For the text-containing cell, return its midpoint in [x, y] coordinate format. 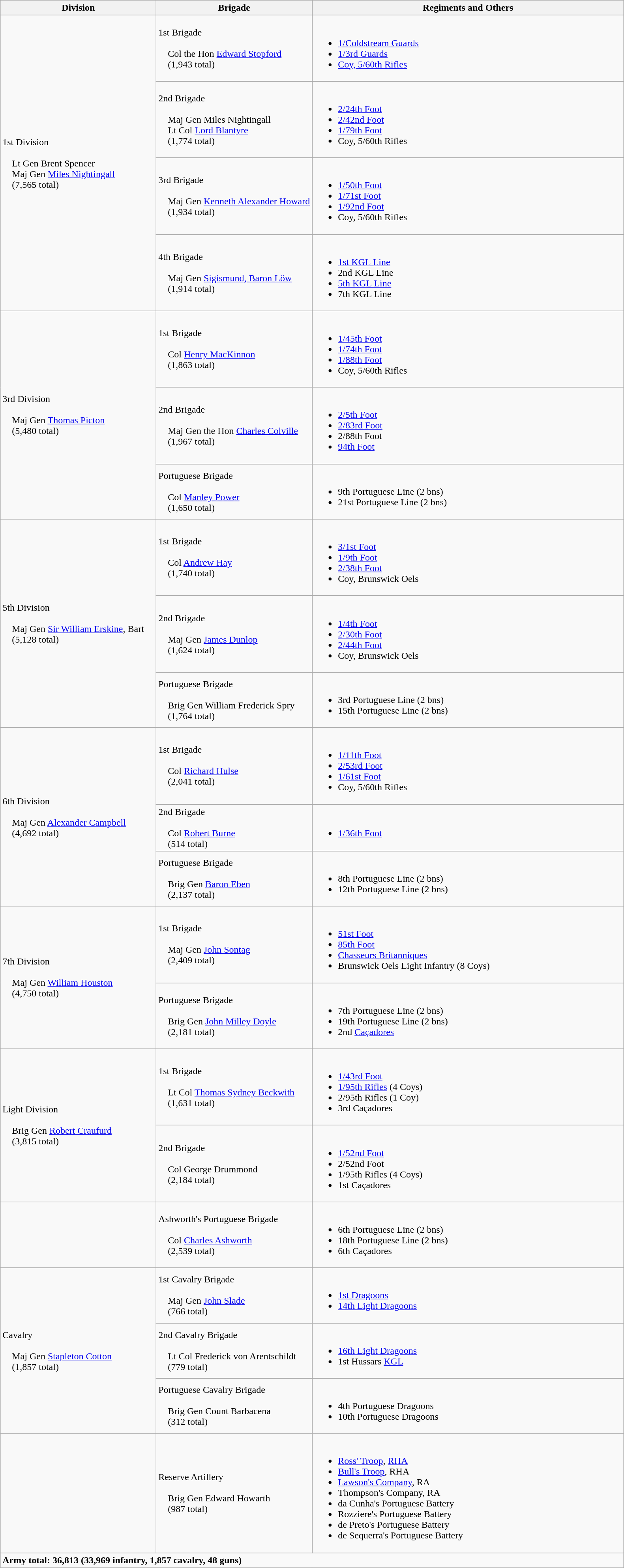
1/50th Foot1/71st Foot1/92nd FootCoy, 5/60th Rifles [468, 196]
1/52nd Foot2/52nd Foot1/95th Rifles (4 Coys)1st Caçadores [468, 1164]
Brigade [234, 8]
1st Cavalry Brigade Maj Gen John Slade (766 total) [234, 1295]
2nd Brigade Maj Gen Miles Nightingall Lt Col Lord Blantyre (1,774 total) [234, 120]
Ashworth's Portuguese Brigade Col Charles Ashworth (2,539 total) [234, 1235]
1/4th Foot2/30th Foot2/44th FootCoy, Brunswick Oels [468, 634]
7th Portuguese Line (2 bns)19th Portuguese Line (2 bns)2nd Caçadores [468, 1016]
1st Brigade Lt Col Thomas Sydney Beckwith (1,631 total) [234, 1087]
Light Division Brig Gen Robert Craufurd (3,815 total) [78, 1125]
9th Portuguese Line (2 bns)21st Portuguese Line (2 bns) [468, 492]
5th Division Maj Gen Sir William Erskine, Bart (5,128 total) [78, 623]
Division [78, 8]
6th Portuguese Line (2 bns)18th Portuguese Line (2 bns)6th Caçadores [468, 1235]
1/11th Foot2/53rd Foot1/61st FootCoy, 5/60th Rifles [468, 766]
1st Brigade Col Henry MacKinnon (1,863 total) [234, 349]
1st Division Lt Gen Brent Spencer Maj Gen Miles Nightingall (7,565 total) [78, 163]
Portuguese Brigade Brig Gen John Milley Doyle (2,181 total) [234, 1016]
Army total: 36,813 (33,969 infantry, 1,857 cavalry, 48 guns) [312, 1560]
1/Coldstream Guards1/3rd GuardsCoy, 5/60th Rifles [468, 48]
1st Brigade Col Richard Hulse (2,041 total) [234, 766]
2/24th Foot2/42nd Foot1/79th FootCoy, 5/60th Rifles [468, 120]
2nd Brigade Maj Gen the Hon Charles Colville (1,967 total) [234, 426]
3rd Brigade Maj Gen Kenneth Alexander Howard (1,934 total) [234, 196]
Portuguese Brigade Brig Gen William Frederick Spry (1,764 total) [234, 700]
Portuguese Brigade Col Manley Power (1,650 total) [234, 492]
Portuguese Cavalry Brigade Brig Gen Count Barbacena (312 total) [234, 1406]
3/1st Foot1/9th Foot2/38th FootCoy, Brunswick Oels [468, 557]
1/45th Foot1/74th Foot1/88th FootCoy, 5/60th Rifles [468, 349]
16th Light Dragoons1st Hussars KGL [468, 1351]
2/5th Foot2/83rd Foot2/88th Foot94th Foot [468, 426]
7th Division Maj Gen William Houston (4,750 total) [78, 977]
Portuguese Brigade Brig Gen Baron Eben (2,137 total) [234, 879]
1st Brigade Col Andrew Hay (1,740 total) [234, 557]
Reserve Artillery Brig Gen Edward Howarth (987 total) [234, 1493]
4th Portuguese Dragoons10th Portuguese Dragoons [468, 1406]
6th Division Maj Gen Alexander Campbell (4,692 total) [78, 817]
3rd Portuguese Line (2 bns)15th Portuguese Line (2 bns) [468, 700]
1st Dragoons14th Light Dragoons [468, 1295]
1st Brigade Maj Gen John Sontag (2,409 total) [234, 945]
Cavalry Maj Gen Stapleton Cotton (1,857 total) [78, 1351]
8th Portuguese Line (2 bns)12th Portuguese Line (2 bns) [468, 879]
2nd Cavalry Brigade Lt Col Frederick von Arentschildt (779 total) [234, 1351]
51st Foot85th FootChasseurs BritanniquesBrunswick Oels Light Infantry (8 Coys) [468, 945]
1st KGL Line2nd KGL Line5th KGL Line7th KGL Line [468, 273]
1/36th Foot [468, 828]
4th Brigade Maj Gen Sigismund, Baron Löw (1,914 total) [234, 273]
3rd Division Maj Gen Thomas Picton (5,480 total) [78, 415]
1st Brigade Col the Hon Edward Stopford (1,943 total) [234, 48]
2nd Brigade Col Robert Burne (514 total) [234, 828]
1/43rd Foot1/95th Rifles (4 Coys)2/95th Rifles (1 Coy)3rd Caçadores [468, 1087]
2nd Brigade Col George Drummond (2,184 total) [234, 1164]
Regiments and Others [468, 8]
2nd Brigade Maj Gen James Dunlop (1,624 total) [234, 634]
